Determine the (x, y) coordinate at the center of the cell enclosing the given text.  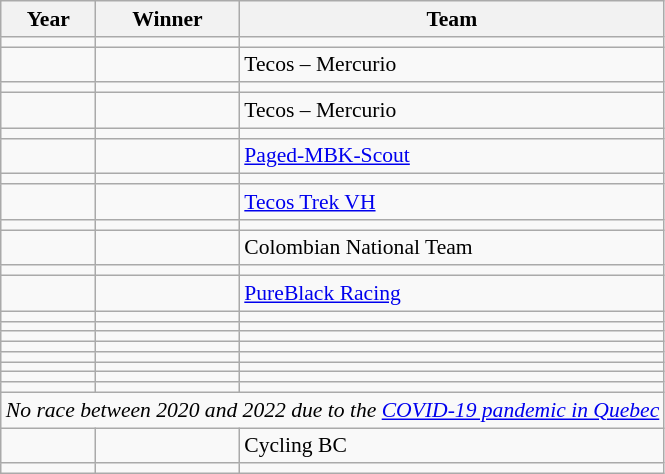
Team (452, 19)
Paged-MBK-Scout (452, 156)
Colombian National Team (452, 248)
Tecos Trek VH (452, 202)
No race between 2020 and 2022 due to the COVID-19 pandemic in Quebec (333, 410)
Year (48, 19)
Winner (168, 19)
Cycling BC (452, 446)
PureBlack Racing (452, 294)
